Detect which cell encompasses the target text, then output its [X, Y] center coordinate. 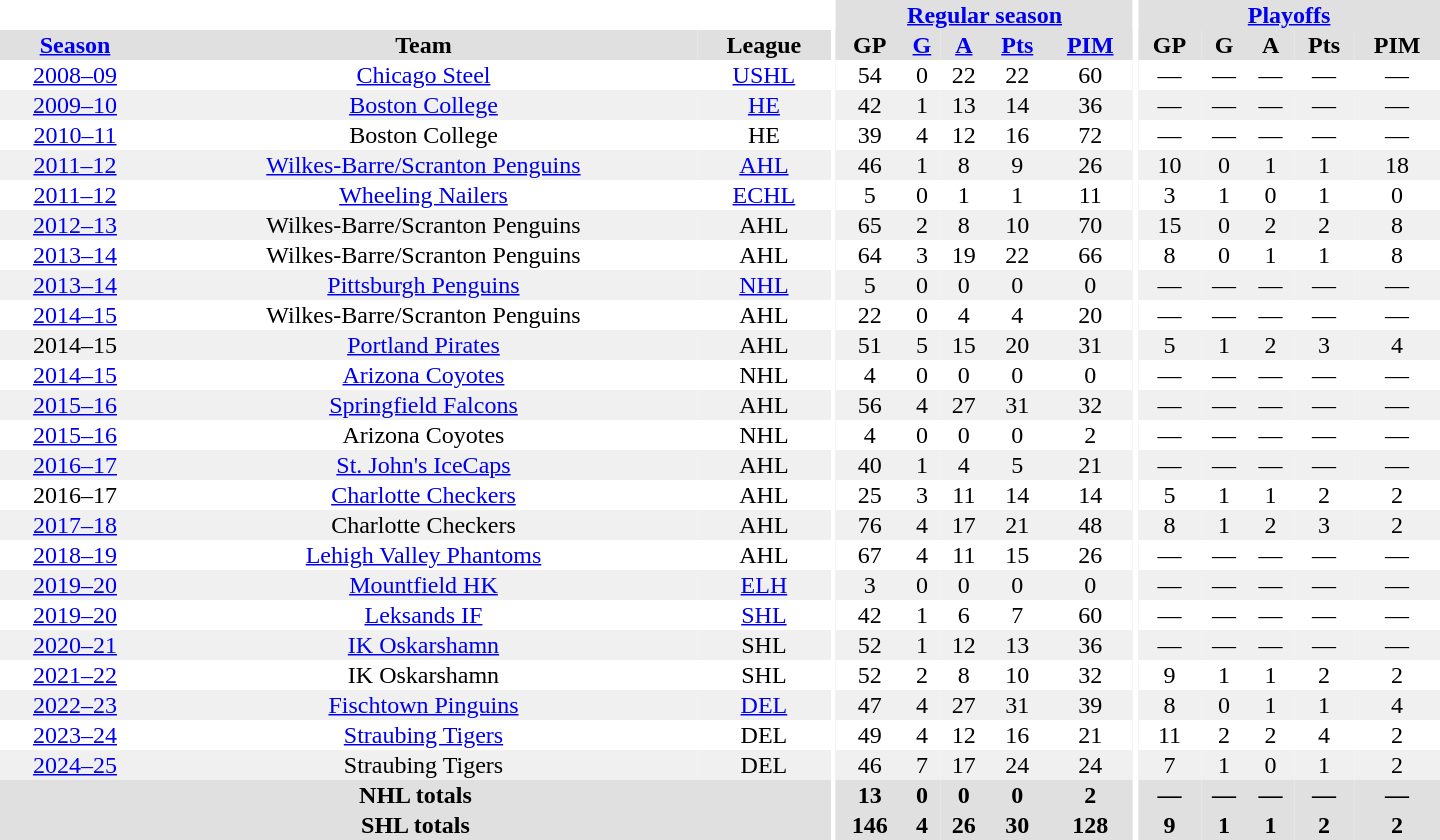
NHL totals [416, 795]
Leksands IF [424, 615]
ECHL [764, 195]
30 [1017, 825]
ELH [764, 585]
2024–25 [75, 765]
2012–13 [75, 225]
Mountfield HK [424, 585]
18 [1397, 165]
2018–19 [75, 555]
Fischtown Pinguins [424, 705]
SHL totals [416, 825]
146 [870, 825]
51 [870, 345]
65 [870, 225]
70 [1090, 225]
Season [75, 45]
2020–21 [75, 645]
Playoffs [1289, 15]
48 [1090, 525]
Regular season [984, 15]
2010–11 [75, 135]
2008–09 [75, 75]
Chicago Steel [424, 75]
128 [1090, 825]
56 [870, 405]
Springfield Falcons [424, 405]
40 [870, 465]
76 [870, 525]
19 [964, 255]
25 [870, 495]
72 [1090, 135]
2021–22 [75, 675]
2022–23 [75, 705]
2017–18 [75, 525]
2009–10 [75, 105]
47 [870, 705]
54 [870, 75]
2023–24 [75, 735]
Wheeling Nailers [424, 195]
66 [1090, 255]
St. John's IceCaps [424, 465]
64 [870, 255]
Pittsburgh Penguins [424, 285]
6 [964, 615]
67 [870, 555]
Team [424, 45]
Lehigh Valley Phantoms [424, 555]
Portland Pirates [424, 345]
USHL [764, 75]
49 [870, 735]
League [764, 45]
